For the text-containing cell, return its midpoint in [x, y] coordinate format. 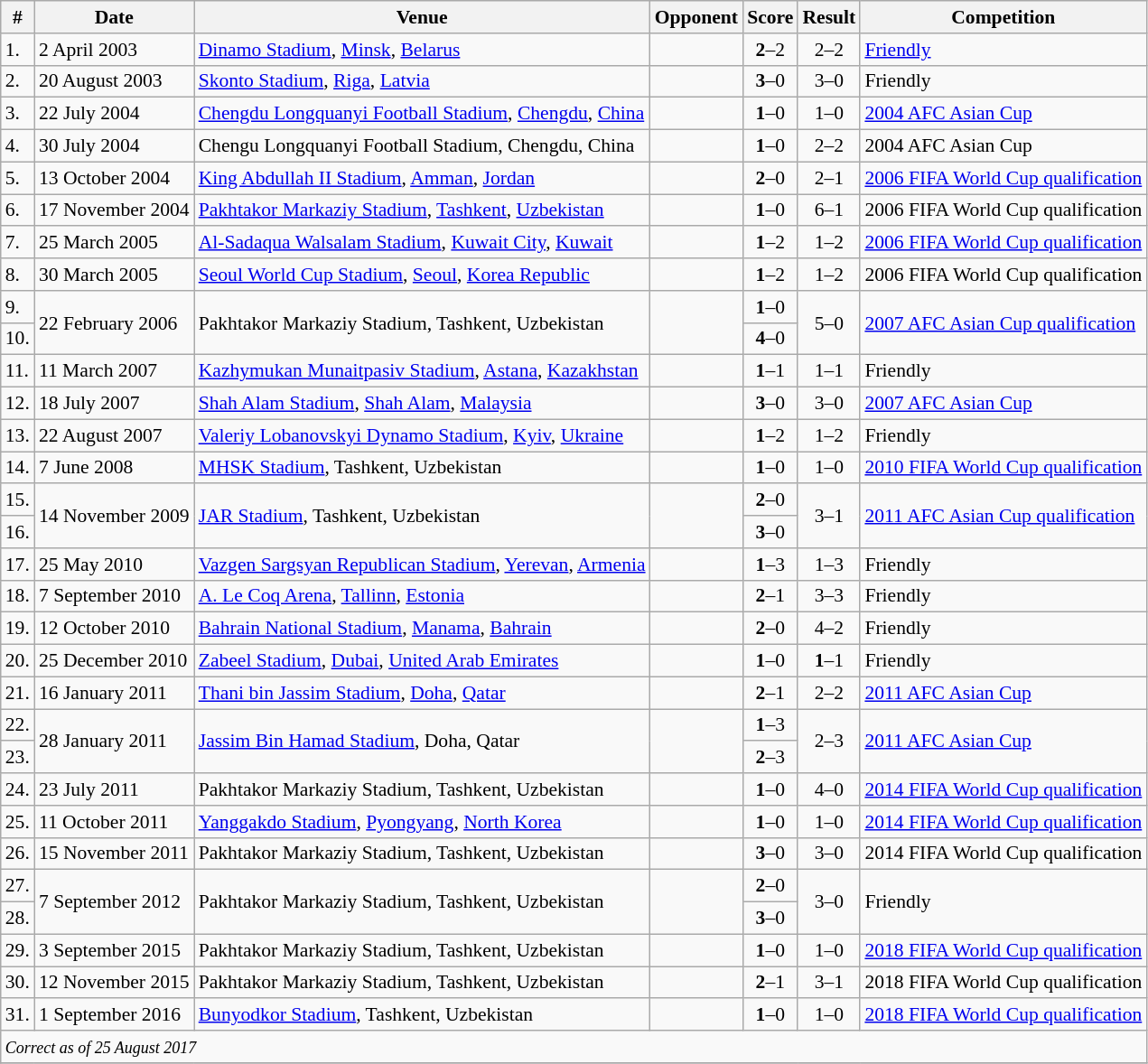
Date [114, 17]
Chengdu Longquanyi Football Stadium, Chengdu, China [423, 114]
Valeriy Lobanovskyi Dynamo Stadium, Kyiv, Ukraine [423, 435]
King Abdullah II Stadium, Amman, Jordan [423, 178]
1. [18, 50]
Jassim Bin Hamad Stadium, Doha, Qatar [423, 741]
Venue [423, 17]
Score [770, 17]
22 August 2007 [114, 435]
11. [18, 371]
7 September 2012 [114, 901]
5–0 [829, 323]
22. [18, 725]
19. [18, 629]
Bunyodkor Stadium, Tashkent, Uzbekistan [423, 1015]
2007 AFC Asian Cup qualification [1003, 323]
6. [18, 210]
14 November 2009 [114, 517]
15 November 2011 [114, 854]
17. [18, 565]
Al-Sadaqua Walsalam Stadium, Kuwait City, Kuwait [423, 243]
13 October 2004 [114, 178]
11 March 2007 [114, 371]
6–1 [829, 210]
2011 AFC Asian Cup qualification [1003, 517]
25 March 2005 [114, 243]
Kazhymukan Munaitpasiv Stadium, Astana, Kazakhstan [423, 371]
2007 AFC Asian Cup [1003, 404]
11 October 2011 [114, 822]
7. [18, 243]
3–3 [829, 596]
25. [18, 822]
Thani bin Jassim Stadium, Doha, Qatar [423, 693]
20 August 2003 [114, 81]
12 November 2015 [114, 983]
15. [18, 500]
1 September 2016 [114, 1015]
Dinamo Stadium, Minsk, Belarus [423, 50]
30 July 2004 [114, 146]
Seoul World Cup Stadium, Seoul, Korea Republic [423, 275]
14. [18, 468]
28. [18, 919]
MHSK Stadium, Tashkent, Uzbekistan [423, 468]
24. [18, 789]
30 March 2005 [114, 275]
28 January 2011 [114, 741]
Result [829, 17]
Competition [1003, 17]
Chengu Longquanyi Football Stadium, Chengdu, China [423, 146]
Shah Alam Stadium, Shah Alam, Malaysia [423, 404]
7 June 2008 [114, 468]
Skonto Stadium, Riga, Latvia [423, 81]
2. [18, 81]
23 July 2011 [114, 789]
7 September 2010 [114, 596]
18. [18, 596]
10. [18, 339]
2 April 2003 [114, 50]
23. [18, 758]
17 November 2004 [114, 210]
16. [18, 532]
4–2 [829, 629]
26. [18, 854]
2010 FIFA World Cup qualification [1003, 468]
9. [18, 307]
Opponent [697, 17]
# [18, 17]
12 October 2010 [114, 629]
22 July 2004 [114, 114]
21. [18, 693]
Bahrain National Stadium, Manama, Bahrain [423, 629]
Correct as of 25 August 2017 [574, 1047]
3. [18, 114]
5. [18, 178]
Vazgen Sargsyan Republican Stadium, Yerevan, Armenia [423, 565]
12. [18, 404]
8. [18, 275]
27. [18, 886]
22 February 2006 [114, 323]
31. [18, 1015]
A. Le Coq Arena, Tallinn, Estonia [423, 596]
29. [18, 950]
20. [18, 661]
25 December 2010 [114, 661]
18 July 2007 [114, 404]
3 September 2015 [114, 950]
4. [18, 146]
30. [18, 983]
13. [18, 435]
Zabeel Stadium, Dubai, United Arab Emirates [423, 661]
Yanggakdo Stadium, Pyongyang, North Korea [423, 822]
16 January 2011 [114, 693]
JAR Stadium, Tashkent, Uzbekistan [423, 517]
25 May 2010 [114, 565]
